Detect which cell encompasses the target text, then output its (X, Y) center coordinate. 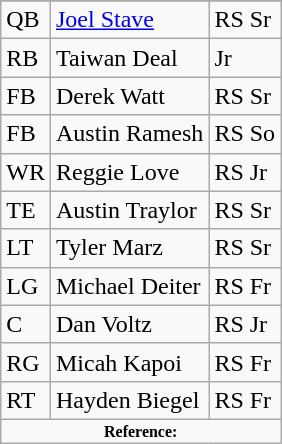
LT (26, 248)
Derek Watt (129, 96)
Reference: (141, 431)
Jr (245, 58)
Reggie Love (129, 172)
C (26, 324)
WR (26, 172)
TE (26, 210)
Austin Traylor (129, 210)
RG (26, 362)
RB (26, 58)
Michael Deiter (129, 286)
LG (26, 286)
QB (26, 20)
Joel Stave (129, 20)
Micah Kapoi (129, 362)
Taiwan Deal (129, 58)
Tyler Marz (129, 248)
Austin Ramesh (129, 134)
RT (26, 400)
RS So (245, 134)
Hayden Biegel (129, 400)
Dan Voltz (129, 324)
